Pinpoint the cell where the given text exists, returning its (X, Y) midpoint coordinate. 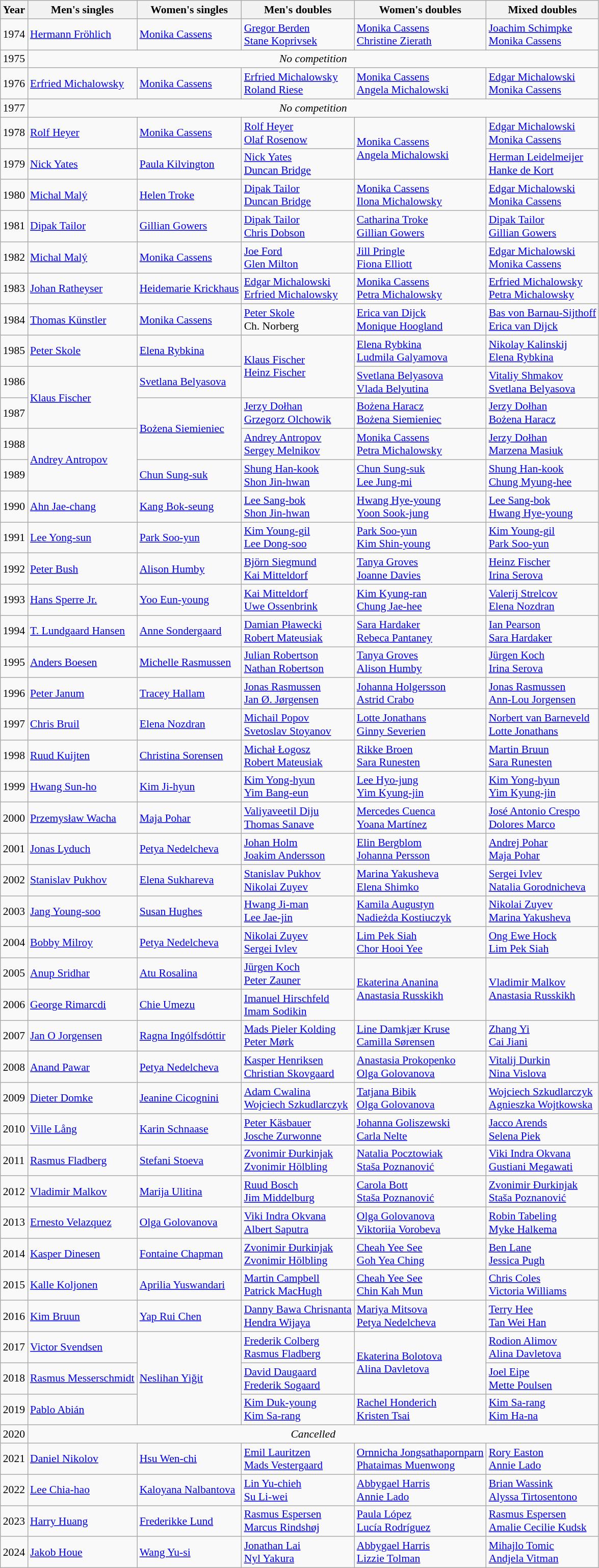
Viki Indra Okvana Albert Saputra (298, 1223)
Svetlana Belyasova (190, 382)
Dipak Tailor Duncan Bridge (298, 196)
Kang Bok-seung (190, 506)
Kai Mitteldorf Uwe Ossenbrink (298, 600)
Hermann Fröhlich (83, 35)
Shung Han-kook Chung Myung-hee (542, 476)
Elena Nozdran (190, 724)
1993 (14, 600)
2008 (14, 1067)
Cheah Yee See Goh Yea Ching (420, 1254)
Natalia Pocztowiak Staša Poznanović (420, 1160)
Kasper Dinesen (83, 1254)
1996 (14, 694)
Dipak Tailor Gillian Gowers (542, 226)
David Daugaard Frederik Sogaard (298, 1378)
Erfried Michalowsky Petra Michalowsky (542, 288)
Brian Wassink Alyssa Tirtosentono (542, 1490)
Rasmus Espersen Amalie Cecilie Kudsk (542, 1521)
Wang Yu-si (190, 1553)
Men's doubles (298, 10)
2019 (14, 1409)
1998 (14, 756)
Björn Siegmund Kai Mitteldorf (298, 569)
Ruud Kuijten (83, 756)
Bobby Milroy (83, 942)
Ville Lång (83, 1129)
Jerzy Dołhan Grzegorz Olchowik (298, 413)
Przemysław Wacha (83, 818)
Kalle Koljonen (83, 1285)
Peter Skole Ch. Norberg (298, 320)
Lim Pek Siah Chor Hooi Yee (420, 942)
Line Damkjær Kruse Camilla Sørensen (420, 1036)
2009 (14, 1098)
2005 (14, 974)
Yoo Eun-young (190, 600)
Jonas Lyduch (83, 849)
Joe Ford Glen Milton (298, 258)
Paula Kilvington (190, 164)
Hwang Hye-young Yoon Sook-jung (420, 506)
George Rimarcdi (83, 1005)
1987 (14, 413)
Andrej Pohar Maja Pohar (542, 849)
Vladimir Malkov Anastasia Russkikh (542, 989)
2004 (14, 942)
Johanna Holgersson Astrid Crabo (420, 694)
Anand Pawar (83, 1067)
1977 (14, 109)
Zvonimir Đurkinjak Staša Poznanović (542, 1192)
Rolf Heyer (83, 132)
Thomas Künstler (83, 320)
Kim Ji-hyun (190, 787)
1988 (14, 444)
1980 (14, 196)
Bożena Haracz Bożena Siemieniec (420, 413)
Vitaliy Shmakov Svetlana Belyasova (542, 382)
Elena Rybkina (190, 350)
Gregor Berden Stane Koprivsek (298, 35)
Rachel Honderich Kristen Tsai (420, 1409)
Viki Indra Okvana Gustiani Megawati (542, 1160)
2011 (14, 1160)
Joel Eipe Mette Poulsen (542, 1378)
1995 (14, 662)
2012 (14, 1192)
2006 (14, 1005)
Women's doubles (420, 10)
1991 (14, 538)
Ian Pearson Sara Hardaker (542, 631)
Andrey Antropov (83, 460)
Ong Ewe Hock Lim Pek Siah (542, 942)
Vladimir Malkov (83, 1192)
1979 (14, 164)
2003 (14, 911)
Cheah Yee See Chin Kah Mun (420, 1285)
Jerzy Dołhan Marzena Masiuk (542, 444)
Peter Bush (83, 569)
Erfried Michalowsky Roland Riese (298, 84)
Michail Popov Svetoslav Stoyanov (298, 724)
Marija Ulitina (190, 1192)
Mads Pieler Kolding Peter Mørk (298, 1036)
Ekaterina Bolotova Alina Davletova (420, 1363)
2002 (14, 880)
1975 (14, 59)
Abbygael Harris Annie Lado (420, 1490)
Park Soo-yun Kim Shin-young (420, 538)
Year (14, 10)
Robin Tabeling Myke Halkema (542, 1223)
Jonathan Lai Nyl Yakura (298, 1553)
Rory Easton Annie Lado (542, 1459)
Julian Robertson Nathan Robertson (298, 662)
Wojciech Szkudlarczyk Agnieszka Wojtkowska (542, 1098)
Emil Lauritzen Mads Vestergaard (298, 1459)
Mercedes Cuenca Yoana Martínez (420, 818)
Johanna Goliszewski Carla Nelte (420, 1129)
Nick Yates Duncan Bridge (298, 164)
2015 (14, 1285)
Carola Bott Staša Poznanović (420, 1192)
Park Soo-yun (190, 538)
Susan Hughes (190, 911)
Peter Käsbauer Josche Zurwonne (298, 1129)
Peter Janum (83, 694)
Chun Sung-suk Lee Jung-mi (420, 476)
2007 (14, 1036)
T. Lundgaard Hansen (83, 631)
Pablo Abián (83, 1409)
Chun Sung-suk (190, 476)
1982 (14, 258)
2000 (14, 818)
Lotte Jonathans Ginny Severien (420, 724)
Catharina Troke Gillian Gowers (420, 226)
Marina Yakusheva Elena Shimko (420, 880)
Dipak Tailor (83, 226)
Nikolai Zuyev Marina Yakusheva (542, 911)
Karin Schnaase (190, 1129)
Kim Sa-rang Kim Ha-na (542, 1409)
Lee Sang-bok Hwang Hye-young (542, 506)
1999 (14, 787)
Svetlana Belyasova Vlada Belyutina (420, 382)
Tanya Groves Alison Humby (420, 662)
Chie Umezu (190, 1005)
Terry Hee Tan Wei Han (542, 1316)
Rasmus Messerschmidt (83, 1378)
Daniel Nikolov (83, 1459)
Erica van Dijck Monique Hoogland (420, 320)
2010 (14, 1129)
Monika Cassens Christine Zierath (420, 35)
Ruud Bosch Jim Middelburg (298, 1192)
2021 (14, 1459)
Ornnicha Jongsathapornparn Phataimas Muenwong (420, 1459)
Sara Hardaker Rebeca Pantaney (420, 631)
Sergei Ivlev Natalia Gorodnicheva (542, 880)
Kim Young-gil Park Soo-yun (542, 538)
Kaloyana Nalbantova (190, 1490)
Danny Bawa Chrisnanta Hendra Wijaya (298, 1316)
Kim Yong-hyun Yim Kyung-jin (542, 787)
Bas von Barnau-Sijthoff Erica van Dijck (542, 320)
Olga Golovanova (190, 1223)
Adam Cwalina Wojciech Szkudlarczyk (298, 1098)
Johan Ratheyser (83, 288)
Dipak Tailor Chris Dobson (298, 226)
Kim Kyung-ran Chung Jae-hee (420, 600)
Andrey Antropov Sergey Melnikov (298, 444)
Kim Young-gil Lee Dong-soo (298, 538)
Jacco Arends Selena Piek (542, 1129)
Alison Humby (190, 569)
Jonas Rasmussen Ann-Lou Jorgensen (542, 694)
Jill Pringle Fiona Elliott (420, 258)
Klaus Fischer (83, 397)
Maja Pohar (190, 818)
Edgar Michalowski Erfried Michalowsky (298, 288)
Kim Yong-hyun Yim Bang-eun (298, 787)
Rasmus Espersen Marcus Rindshøj (298, 1521)
2016 (14, 1316)
Fontaine Chapman (190, 1254)
1984 (14, 320)
Martin Bruun Sara Runesten (542, 756)
1989 (14, 476)
Michał Łogosz Robert Mateusiak (298, 756)
Hwang Sun-ho (83, 787)
1985 (14, 350)
Cancelled (313, 1435)
Michelle Rasmussen (190, 662)
Shung Han-kook Shon Jin-hwan (298, 476)
Elena Sukhareva (190, 880)
José Antonio Crespo Dolores Marco (542, 818)
Harry Huang (83, 1521)
Stanislav Pukhov (83, 880)
Abbygael Harris Lizzie Tolman (420, 1553)
Martin Campbell Patrick MacHugh (298, 1285)
1994 (14, 631)
Neslihan Yiğit (190, 1378)
Women's singles (190, 10)
Rikke Broen Sara Runesten (420, 756)
2020 (14, 1435)
Valerij Strelcov Elena Nozdran (542, 600)
Norbert van Barneveld Lotte Jonathans (542, 724)
2001 (14, 849)
Hsu Wen-chi (190, 1459)
Chris Bruil (83, 724)
Erfried Michalowsky (83, 84)
Kim Duk-young Kim Sa-rang (298, 1409)
1997 (14, 724)
Jonas Rasmussen Jan Ø. Jørgensen (298, 694)
2013 (14, 1223)
Anup Sridhar (83, 974)
Monika Cassens Ilona Michalowsky (420, 196)
Victor Svendsen (83, 1347)
1976 (14, 84)
Stanislav Pukhov Nikolai Zuyev (298, 880)
Rodion Alimov Alina Davletova (542, 1347)
Klaus Fischer Heinz Fischer (298, 366)
Tatjana Bibik Olga Golovanova (420, 1098)
1986 (14, 382)
2022 (14, 1490)
Mariya Mitsova Petya Nedelcheva (420, 1316)
Ahn Jae-chang (83, 506)
Valiyaveetil Diju Thomas Sanave (298, 818)
2014 (14, 1254)
Heidemarie Krickhaus (190, 288)
Zhang Yi Cai Jiani (542, 1036)
Lee Hyo-jung Yim Kyung-jin (420, 787)
Anastasia Prokopenko Olga Golovanova (420, 1067)
Heinz Fischer Irina Serova (542, 569)
Chris Coles Victoria Williams (542, 1285)
1983 (14, 288)
Bożena Siemieniec (190, 428)
Anders Boesen (83, 662)
Peter Skole (83, 350)
Atu Rosalina (190, 974)
Jang Young-soo (83, 911)
Kim Bruun (83, 1316)
Lee Sang-bok Shon Jin-hwan (298, 506)
1981 (14, 226)
Men's singles (83, 10)
Rolf Heyer Olaf Rosenow (298, 132)
Lee Chia-hao (83, 1490)
Mixed doubles (542, 10)
Ragna Ingólfsdóttir (190, 1036)
Nikolai Zuyev Sergei Ivlev (298, 942)
1990 (14, 506)
Jan O Jorgensen (83, 1036)
Rasmus Fladberg (83, 1160)
Christina Sorensen (190, 756)
2017 (14, 1347)
Johan Holm Joakim Andersson (298, 849)
Gillian Gowers (190, 226)
2018 (14, 1378)
Nikolay Kalinskij Elena Rybkina (542, 350)
Yap Rui Chen (190, 1316)
Paula López Lucía Rodríguez (420, 1521)
Elena Rybkina Ludmila Galyamova (420, 350)
Anne Sondergaard (190, 631)
Nick Yates (83, 164)
Frederik Colberg Rasmus Fladberg (298, 1347)
1992 (14, 569)
Kamila Augustyn Nadieżda Kostiuczyk (420, 911)
Lee Yong-sun (83, 538)
2024 (14, 1553)
Jerzy Dołhan Bożena Haracz (542, 413)
Jürgen Koch Peter Zauner (298, 974)
Frederikke Lund (190, 1521)
Aprilia Yuswandari (190, 1285)
Vitalij Durkin Nina Vislova (542, 1067)
1974 (14, 35)
Elin Bergblom Johanna Persson (420, 849)
Tracey Hallam (190, 694)
Lin Yu-chieh Su Li-wei (298, 1490)
Jürgen Koch Irina Serova (542, 662)
Joachim Schimpke Monika Cassens (542, 35)
Hwang Ji-man Lee Jae-jin (298, 911)
Ernesto Velazquez (83, 1223)
Kasper Henriksen Christian Skovgaard (298, 1067)
Jeanine Cicognini (190, 1098)
Herman Leidelmeijer Hanke de Kort (542, 164)
Damian Pławecki Robert Mateusiak (298, 631)
Dieter Domke (83, 1098)
1978 (14, 132)
Hans Sperre Jr. (83, 600)
Helen Troke (190, 196)
Imanuel Hirschfeld Imam Sodikin (298, 1005)
Ekaterina Ananina Anastasia Russkikh (420, 989)
Tanya Groves Joanne Davies (420, 569)
Ben Lane Jessica Pugh (542, 1254)
2023 (14, 1521)
Mihajlo Tomic Andjela Vitman (542, 1553)
Olga Golovanova Viktoriia Vorobeva (420, 1223)
Stefani Stoeva (190, 1160)
Jakob Houe (83, 1553)
